Find where the given text appears and provide that cell's center as (X, Y) coordinate. 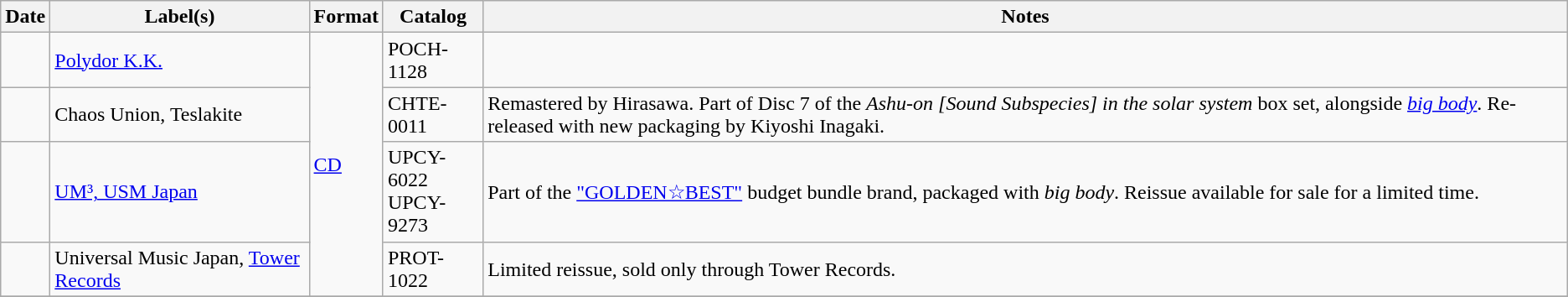
UPCY-6022UPCY-9273 (432, 191)
Chaos Union, Teslakite (179, 114)
UM³, USM Japan (179, 191)
Catalog (432, 17)
Date (25, 17)
Format (346, 17)
Limited reissue, sold only through Tower Records. (1025, 268)
CD (346, 164)
Notes (1025, 17)
Polydor K.K. (179, 60)
Part of the "GOLDEN☆BEST" budget bundle brand, packaged with big body. Reissue available for sale for a limited time. (1025, 191)
Universal Music Japan, Tower Records (179, 268)
Label(s) (179, 17)
POCH-1128 (432, 60)
CHTE-0011 (432, 114)
PROT-1022 (432, 268)
